Pinpoint the cell where the given text exists, returning its (X, Y) midpoint coordinate. 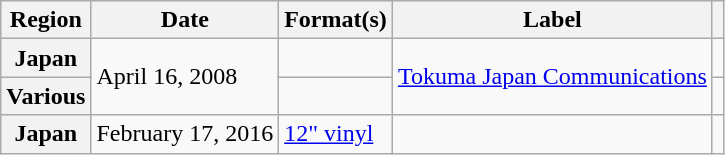
April 16, 2008 (185, 77)
Label (552, 20)
12" vinyl (336, 134)
Format(s) (336, 20)
Region (46, 20)
Tokuma Japan Communications (552, 77)
Various (46, 96)
February 17, 2016 (185, 134)
Date (185, 20)
